Return [x, y] of the center of cell containing provided text 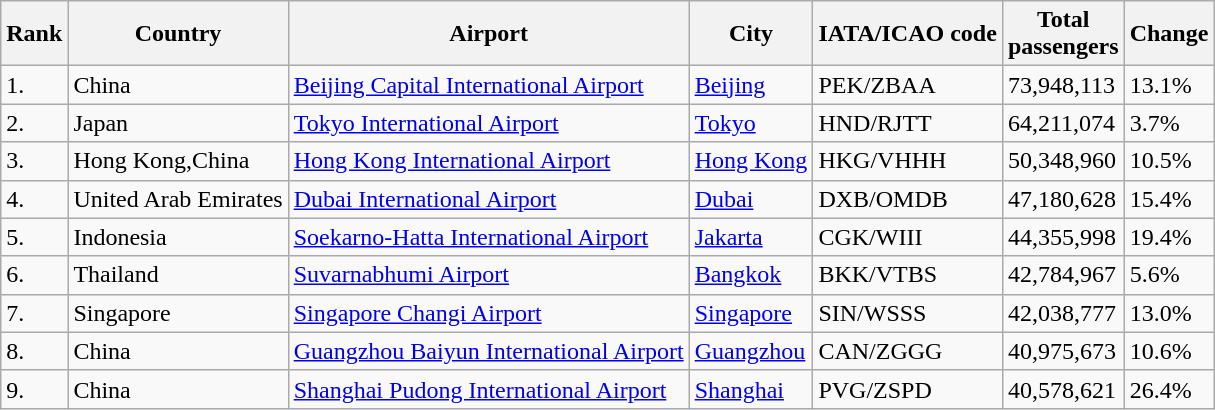
Dubai International Airport [488, 199]
PEK/ZBAA [908, 85]
15.4% [1169, 199]
44,355,998 [1063, 237]
Rank [34, 34]
26.4% [1169, 389]
8. [34, 351]
Change [1169, 34]
5.6% [1169, 275]
Guangzhou Baiyun International Airport [488, 351]
13.0% [1169, 313]
2. [34, 123]
Dubai [751, 199]
Beijing Capital International Airport [488, 85]
BKK/VTBS [908, 275]
Shanghai Pudong International Airport [488, 389]
City [751, 34]
Beijing [751, 85]
3.7% [1169, 123]
1. [34, 85]
40,578,621 [1063, 389]
Tokyo [751, 123]
Hong Kong [751, 161]
7. [34, 313]
Bangkok [751, 275]
Thailand [178, 275]
42,784,967 [1063, 275]
3. [34, 161]
Airport [488, 34]
9. [34, 389]
Tokyo International Airport [488, 123]
Soekarno-Hatta International Airport [488, 237]
CGK/WIII [908, 237]
Jakarta [751, 237]
73,948,113 [1063, 85]
Guangzhou [751, 351]
Singapore Changi Airport [488, 313]
Suvarnabhumi Airport [488, 275]
Hong Kong International Airport [488, 161]
40,975,673 [1063, 351]
Japan [178, 123]
13.1% [1169, 85]
United Arab Emirates [178, 199]
5. [34, 237]
50,348,960 [1063, 161]
PVG/ZSPD [908, 389]
19.4% [1169, 237]
42,038,777 [1063, 313]
47,180,628 [1063, 199]
10.6% [1169, 351]
64,211,074 [1063, 123]
Shanghai [751, 389]
HND/RJTT [908, 123]
Indonesia [178, 237]
CAN/ZGGG [908, 351]
10.5% [1169, 161]
6. [34, 275]
Hong Kong,China [178, 161]
4. [34, 199]
Totalpassengers [1063, 34]
Country [178, 34]
HKG/VHHH [908, 161]
SIN/WSSS [908, 313]
IATA/ICAO code [908, 34]
DXB/OMDB [908, 199]
